Search for the cell housing the specified text and yield its (x, y) center coordinate. 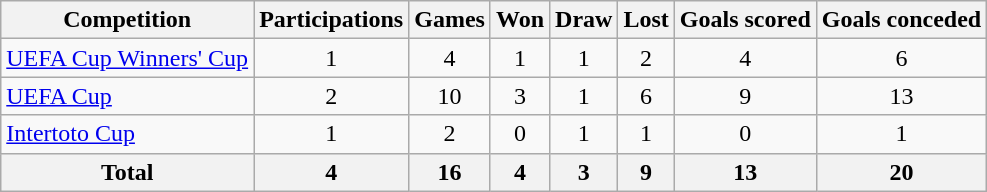
Lost (646, 20)
Total (128, 172)
Competition (128, 20)
16 (450, 172)
Won (520, 20)
Goals scored (745, 20)
20 (901, 172)
Draw (584, 20)
Participations (332, 20)
Goals conceded (901, 20)
UEFA Cup Winners' Cup (128, 58)
10 (450, 96)
Intertoto Cup (128, 134)
UEFA Cup (128, 96)
Games (450, 20)
